Provide the (x, y) coordinate of the cell's center where the given text is located.  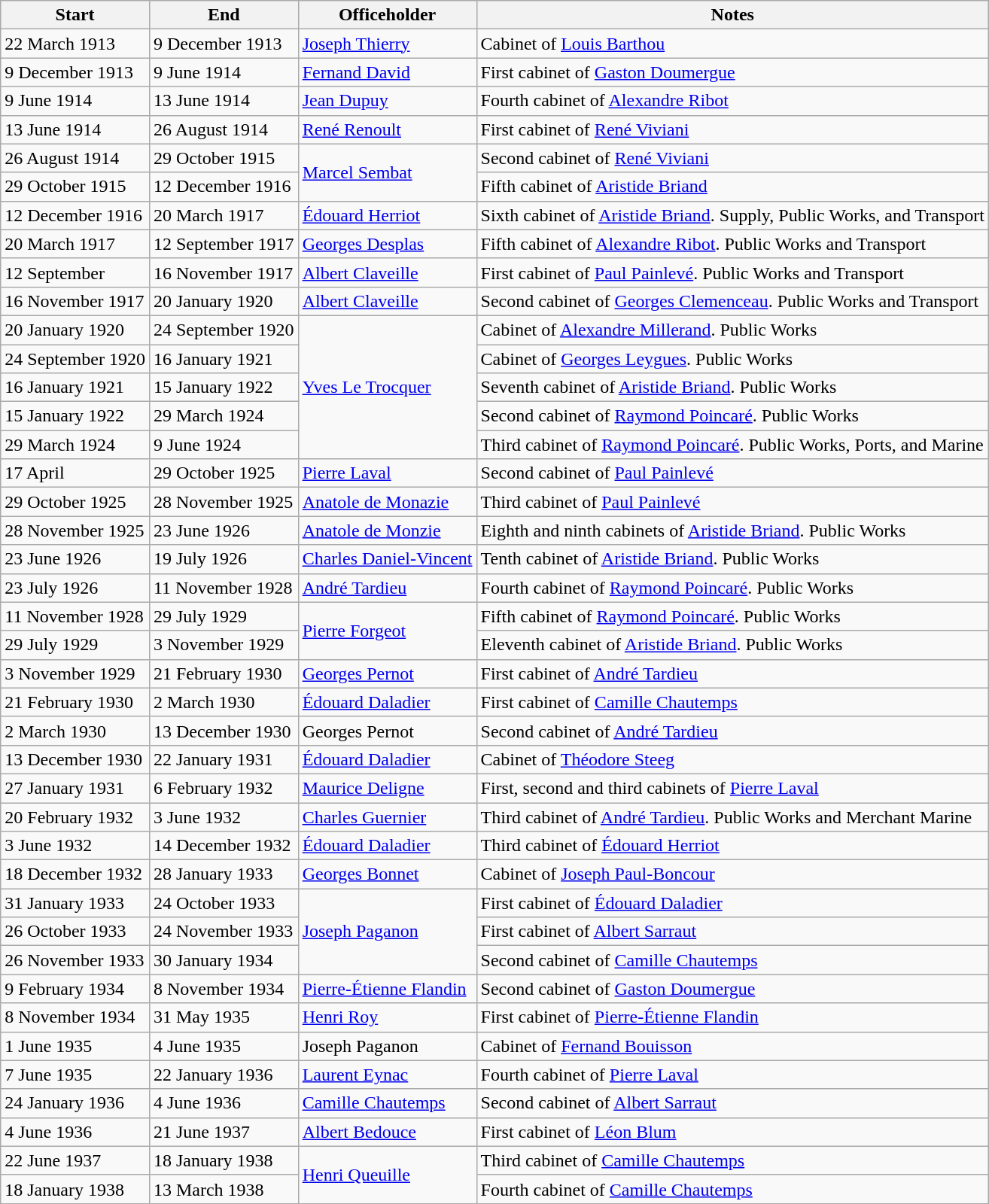
9 February 1934 (75, 989)
Notes (732, 15)
Second cabinet of Albert Sarraut (732, 1103)
Georges Bonnet (387, 874)
Start (75, 15)
Fifth cabinet of Aristide Briand (732, 187)
24 January 1936 (75, 1103)
Jean Dupuy (387, 101)
Charles Daniel-Vincent (387, 559)
Fourth cabinet of Camille Chautemps (732, 1189)
Fernand David (387, 72)
Fourth cabinet of Raymond Poincaré. Public Works (732, 588)
Yves Le Trocquer (387, 387)
Cabinet of Joseph Paul-Boncour (732, 874)
14 December 1932 (224, 846)
End (224, 15)
22 March 1913 (75, 44)
Second cabinet of Gaston Doumergue (732, 989)
Marcel Sembat (387, 172)
Fourth cabinet of Alexandre Ribot (732, 101)
Anatole de Monazie (387, 502)
Third cabinet of Édouard Herriot (732, 846)
19 July 1926 (224, 559)
4 June 1935 (224, 1046)
12 September (75, 272)
Second cabinet of Camille Chautemps (732, 960)
Laurent Eynac (387, 1075)
Maurice Deligne (387, 788)
26 October 1933 (75, 932)
Seventh cabinet of Aristide Briand. Public Works (732, 388)
Third cabinet of Raymond Poincaré. Public Works, Ports, and Marine (732, 445)
First cabinet of Léon Blum (732, 1132)
27 January 1931 (75, 788)
Cabinet of Alexandre Millerand. Public Works (732, 330)
26 November 1933 (75, 960)
6 February 1932 (224, 788)
Anatole de Monzie (387, 531)
12 September 1917 (224, 244)
Camille Chautemps (387, 1103)
Third cabinet of Paul Painlevé (732, 502)
Second cabinet of Paul Painlevé (732, 473)
Eleventh cabinet of Aristide Briand. Public Works (732, 645)
Albert Bedouce (387, 1132)
Édouard Herriot (387, 215)
Second cabinet of André Tardieu (732, 731)
Cabinet of Louis Barthou (732, 44)
22 January 1931 (224, 759)
First cabinet of André Tardieu (732, 673)
Sixth cabinet of Aristide Briand. Supply, Public Works, and Transport (732, 215)
Third cabinet of Camille Chautemps (732, 1160)
7 June 1935 (75, 1075)
André Tardieu (387, 588)
Officeholder (387, 15)
Third cabinet of André Tardieu. Public Works and Merchant Marine (732, 816)
Pierre Laval (387, 473)
30 January 1934 (224, 960)
9 June 1924 (224, 445)
1 June 1935 (75, 1046)
Second cabinet of Raymond Poincaré. Public Works (732, 416)
Fifth cabinet of Raymond Poincaré. Public Works (732, 616)
First cabinet of Édouard Daladier (732, 903)
Charles Guernier (387, 816)
Cabinet of Fernand Bouisson (732, 1046)
First cabinet of Paul Painlevé. Public Works and Transport (732, 272)
Cabinet of Théodore Steeg (732, 759)
First, second and third cabinets of Pierre Laval (732, 788)
13 March 1938 (224, 1189)
23 July 1926 (75, 588)
17 April (75, 473)
21 June 1937 (224, 1132)
24 October 1933 (224, 903)
First cabinet of Gaston Doumergue (732, 72)
Pierre Forgeot (387, 631)
Joseph Thierry (387, 44)
24 November 1933 (224, 932)
Fourth cabinet of Pierre Laval (732, 1075)
28 January 1933 (224, 874)
22 June 1937 (75, 1160)
Georges Desplas (387, 244)
René Renoult (387, 129)
Second cabinet of Georges Clemenceau. Public Works and Transport (732, 301)
Second cabinet of René Viviani (732, 158)
First cabinet of Albert Sarraut (732, 932)
31 May 1935 (224, 1017)
Tenth cabinet of Aristide Briand. Public Works (732, 559)
18 December 1932 (75, 874)
Fifth cabinet of Alexandre Ribot. Public Works and Transport (732, 244)
Henri Roy (387, 1017)
Eighth and ninth cabinets of Aristide Briand. Public Works (732, 531)
First cabinet of René Viviani (732, 129)
Cabinet of Georges Leygues. Public Works (732, 359)
31 January 1933 (75, 903)
First cabinet of Pierre-Étienne Flandin (732, 1017)
20 February 1932 (75, 816)
Pierre-Étienne Flandin (387, 989)
First cabinet of Camille Chautemps (732, 702)
22 January 1936 (224, 1075)
Henri Queuille (387, 1175)
